Search for the cell housing the specified text and yield its [X, Y] center coordinate. 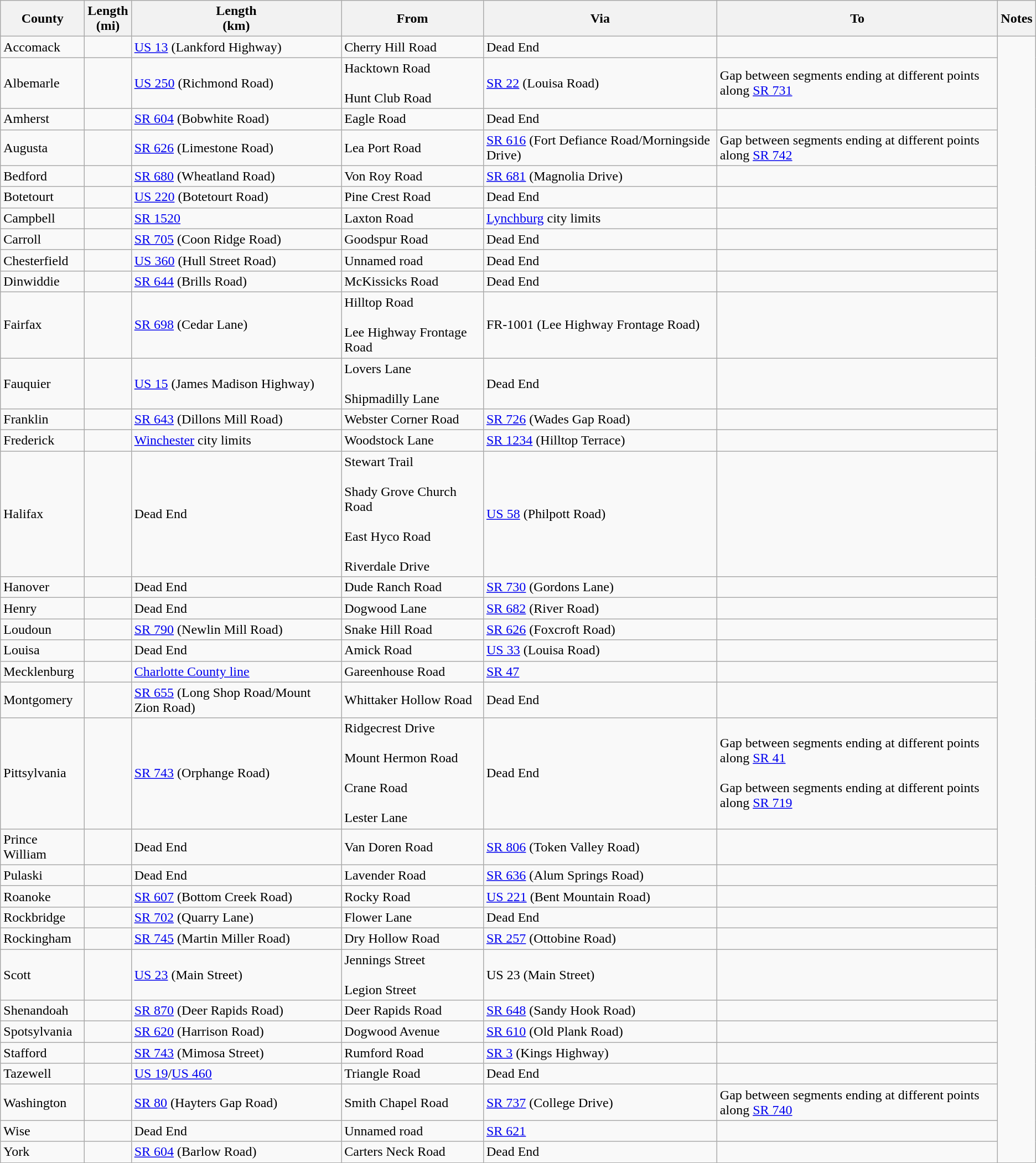
SR 3 (Kings Highway) [600, 1053]
Halifax [43, 514]
Dry Hollow Road [413, 938]
SR 604 (Bobwhite Road) [236, 119]
Lovers LaneShipmadilly Lane [413, 383]
Carters Neck Road [413, 1152]
SR 743 (Orphange Road) [236, 773]
SR 626 (Limestone Road) [236, 147]
SR 743 (Mimosa Street) [236, 1053]
Campbell [43, 218]
Botetourt [43, 197]
Webster Corner Road [413, 420]
SR 80 (Hayters Gap Road) [236, 1103]
Laxton Road [413, 218]
Amherst [43, 119]
SR 604 (Barlow Road) [236, 1152]
Dogwood Lane [413, 608]
US 250 (Richmond Road) [236, 83]
Pulaski [43, 875]
SR 806 (Token Valley Road) [600, 847]
US 33 (Louisa Road) [600, 650]
Charlotte County line [236, 671]
Woodstock Lane [413, 441]
Pittsylvania [43, 773]
Montgomery [43, 700]
Gap between segments ending at different points along SR 740 [857, 1103]
Louisa [43, 650]
Mecklenburg [43, 671]
SR 730 (Gordons Lane) [600, 587]
US 220 (Botetourt Road) [236, 197]
Lea Port Road [413, 147]
SR 705 (Coon Ridge Road) [236, 239]
Cherry Hill Road [413, 47]
SR 47 [600, 671]
SR 1234 (Hilltop Terrace) [600, 441]
SR 643 (Dillons Mill Road) [236, 420]
Accomack [43, 47]
SR 726 (Wades Gap Road) [600, 420]
Chesterfield [43, 260]
SR 698 (Cedar Lane) [236, 324]
SR 745 (Martin Miller Road) [236, 938]
SR 655 (Long Shop Road/Mount Zion Road) [236, 700]
Hacktown RoadHunt Club Road [413, 83]
Wise [43, 1131]
Triangle Road [413, 1074]
FR-1001 (Lee Highway Frontage Road) [600, 324]
Bedford [43, 176]
SR 680 (Wheatland Road) [236, 176]
From [413, 19]
SR 681 (Magnolia Drive) [600, 176]
Dogwood Avenue [413, 1032]
Hilltop RoadLee Highway Frontage Road [413, 324]
Eagle Road [413, 119]
SR 257 (Ottobine Road) [600, 938]
Rockingham [43, 938]
Augusta [43, 147]
SR 737 (College Drive) [600, 1103]
Fairfax [43, 324]
US 13 (Lankford Highway) [236, 47]
County [43, 19]
Jennings StreetLegion Street [413, 974]
SR 644 (Brills Road) [236, 281]
US 15 (James Madison Highway) [236, 383]
SR 702 (Quarry Lane) [236, 917]
SR 626 (Foxcroft Road) [600, 629]
Van Doren Road [413, 847]
Notes [1017, 19]
Loudoun [43, 629]
Tazewell [43, 1074]
Stewart TrailShady Grove Church RoadEast Hyco RoadRiverdale Drive [413, 514]
Length(km) [236, 19]
Henry [43, 608]
SR 790 (Newlin Mill Road) [236, 629]
Dinwiddie [43, 281]
To [857, 19]
SR 648 (Sandy Hook Road) [600, 1011]
US 221 (Bent Mountain Road) [600, 896]
Scott [43, 974]
Frederick [43, 441]
Washington [43, 1103]
US 58 (Philpott Road) [600, 514]
Lynchburg city limits [600, 218]
Gap between segments ending at different points along SR 731 [857, 83]
Smith Chapel Road [413, 1103]
SR 636 (Alum Springs Road) [600, 875]
SR 620 (Harrison Road) [236, 1032]
Amick Road [413, 650]
Via [600, 19]
SR 607 (Bottom Creek Road) [236, 896]
York [43, 1152]
Fauquier [43, 383]
Carroll [43, 239]
SR 610 (Old Plank Road) [600, 1032]
McKissicks Road [413, 281]
SR 1520 [236, 218]
Flower Lane [413, 917]
Pine Crest Road [413, 197]
Von Roy Road [413, 176]
US 360 (Hull Street Road) [236, 260]
SR 870 (Deer Rapids Road) [236, 1011]
SR 682 (River Road) [600, 608]
US 19/US 460 [236, 1074]
Hanover [43, 587]
Gap between segments ending at different points along SR 41Gap between segments ending at different points along SR 719 [857, 773]
Winchester city limits [236, 441]
Rumford Road [413, 1053]
Roanoke [43, 896]
Whittaker Hollow Road [413, 700]
Deer Rapids Road [413, 1011]
Snake Hill Road [413, 629]
Gareenhouse Road [413, 671]
Goodspur Road [413, 239]
Dude Ranch Road [413, 587]
Shenandoah [43, 1011]
Franklin [43, 420]
SR 22 (Louisa Road) [600, 83]
Spotsylvania [43, 1032]
Albemarle [43, 83]
Ridgecrest DriveMount Hermon RoadCrane RoadLester Lane [413, 773]
Gap between segments ending at different points along SR 742 [857, 147]
Rocky Road [413, 896]
Lavender Road [413, 875]
Rockbridge [43, 917]
Length(mi) [108, 19]
Stafford [43, 1053]
SR 621 [600, 1131]
SR 616 (Fort Defiance Road/Morningside Drive) [600, 147]
Prince William [43, 847]
